Detect which cell encompasses the target text, then output its (x, y) center coordinate. 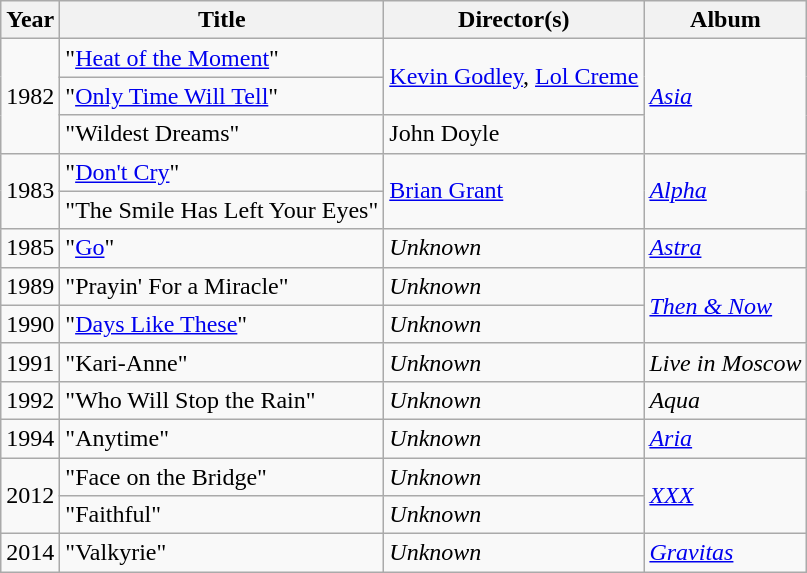
Gravitas (726, 553)
"The Smile Has Left Your Eyes" (222, 210)
"Wildest Dreams" (222, 134)
Year (30, 20)
"Face on the Bridge" (222, 477)
Brian Grant (514, 191)
"Who Will Stop the Rain" (222, 400)
Alpha (726, 191)
1985 (30, 248)
"Valkyrie" (222, 553)
"Kari-Anne" (222, 362)
"Prayin' For a Miracle" (222, 286)
1990 (30, 324)
Live in Moscow (726, 362)
Then & Now (726, 305)
1992 (30, 400)
"Anytime" (222, 438)
1983 (30, 191)
2012 (30, 496)
"Go" (222, 248)
"Only Time Will Tell" (222, 96)
1994 (30, 438)
"Heat of the Moment" (222, 58)
John Doyle (514, 134)
Title (222, 20)
Album (726, 20)
XXX (726, 496)
Asia (726, 96)
1989 (30, 286)
Aria (726, 438)
2014 (30, 553)
Director(s) (514, 20)
"Days Like These" (222, 324)
"Don't Cry" (222, 172)
1991 (30, 362)
Aqua (726, 400)
1982 (30, 96)
"Faithful" (222, 515)
Kevin Godley, Lol Creme (514, 77)
Astra (726, 248)
